Capture the cell that displays the provided text and extract its (x, y) central coordinate. 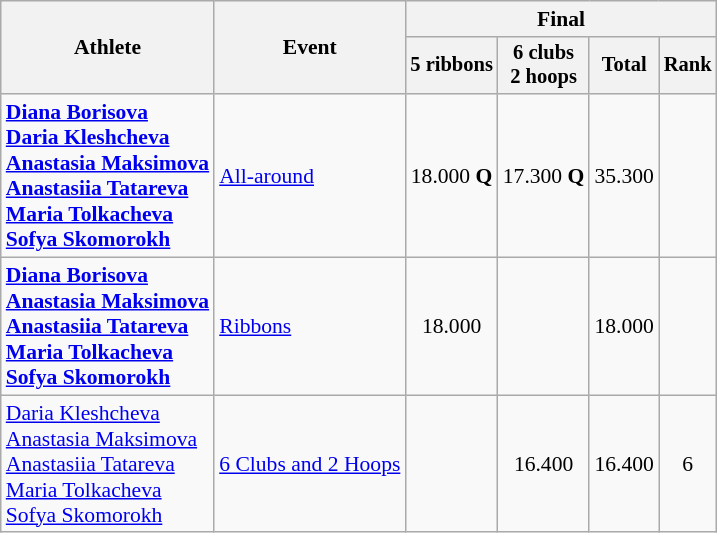
Daria KleshchevaAnastasia MaksimovaAnastasiia TatarevaMaria TolkachevaSofya Skomorokh (108, 464)
Rank (688, 66)
Athlete (108, 48)
6 Clubs and 2 Hoops (310, 464)
All-around (310, 176)
Final (560, 19)
Total (624, 66)
6 (688, 464)
6 clubs2 hoops (544, 66)
Diana BorisovaAnastasia MaksimovaAnastasiia TatarevaMaria TolkachevaSofya Skomorokh (108, 327)
35.300 (624, 176)
5 ribbons (451, 66)
Event (310, 48)
Diana BorisovaDaria KleshchevaAnastasia MaksimovaAnastasiia TatarevaMaria TolkachevaSofya Skomorokh (108, 176)
17.300 Q (544, 176)
18.000 Q (451, 176)
Ribbons (310, 327)
